Identify which cell holds the provided text, then report its (x, y) central coordinate. 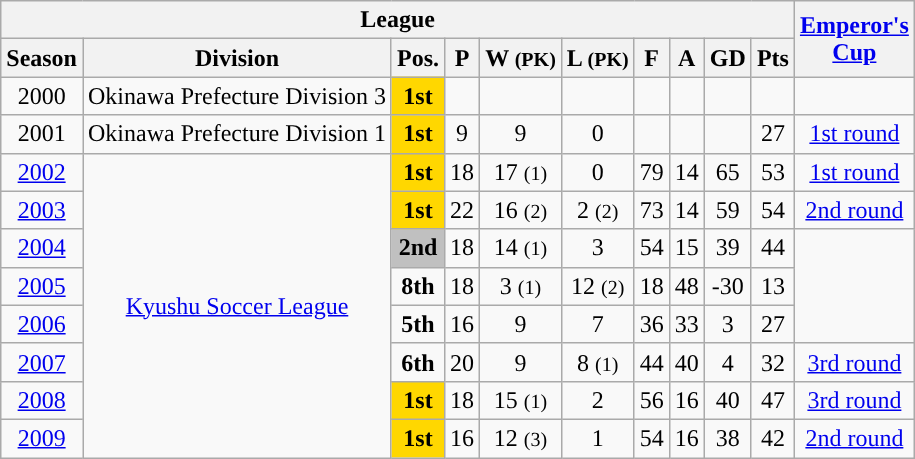
12 (3) (521, 438)
39 (728, 248)
22 (462, 210)
8 (1) (598, 362)
6th (418, 362)
2 (598, 400)
42 (772, 438)
16 (2) (521, 210)
20 (462, 362)
-30 (728, 286)
36 (652, 324)
GD (728, 58)
League (398, 20)
2004 (42, 248)
15 (686, 248)
14 (1) (521, 248)
2003 (42, 210)
Kyushu Soccer League (236, 305)
33 (686, 324)
Okinawa Prefecture Division 1 (236, 134)
53 (772, 172)
2002 (42, 172)
Okinawa Prefecture Division 3 (236, 96)
8th (418, 286)
7 (598, 324)
59 (728, 210)
A (686, 58)
2nd (418, 248)
2009 (42, 438)
32 (772, 362)
13 (772, 286)
F (652, 58)
5th (418, 324)
1 (598, 438)
12 (2) (598, 286)
65 (728, 172)
56 (652, 400)
2001 (42, 134)
W (PK) (521, 58)
2007 (42, 362)
2005 (42, 286)
79 (652, 172)
3 (1) (521, 286)
17 (1) (521, 172)
47 (772, 400)
Pts (772, 58)
38 (728, 438)
Division (236, 58)
4 (728, 362)
48 (686, 286)
L (PK) (598, 58)
73 (652, 210)
P (462, 58)
Season (42, 58)
Emperor'sCup (854, 39)
2008 (42, 400)
2006 (42, 324)
2000 (42, 96)
2 (2) (598, 210)
15 (1) (521, 400)
Pos. (418, 58)
